Determine the [X, Y] coordinate at the center of the cell enclosing the given text.  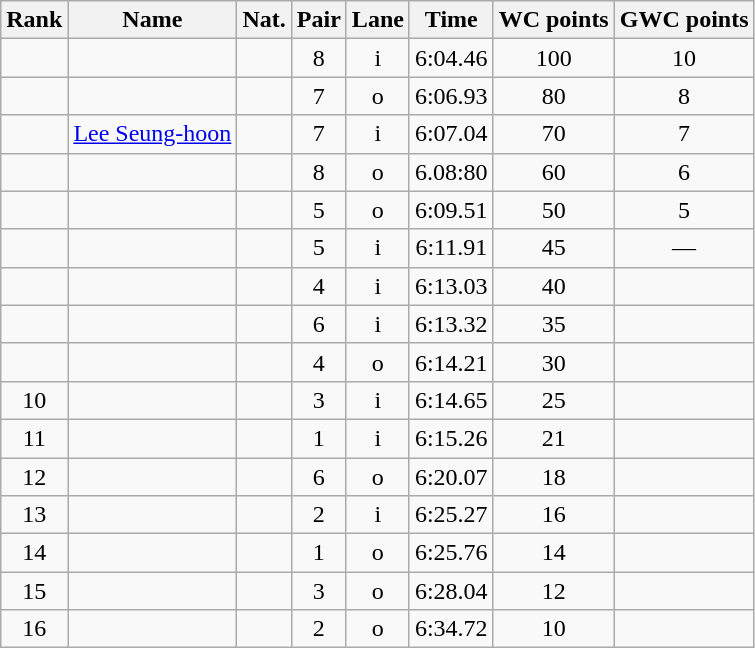
45 [554, 248]
6:20.07 [451, 477]
18 [554, 477]
80 [554, 96]
Pair [318, 20]
— [684, 248]
60 [554, 172]
Lee Seung-hoon [152, 134]
GWC points [684, 20]
50 [554, 210]
6:25.27 [451, 515]
70 [554, 134]
6:25.76 [451, 553]
35 [554, 324]
6:15.26 [451, 438]
30 [554, 362]
6:14.21 [451, 362]
25 [554, 400]
6:04.46 [451, 58]
6:09.51 [451, 210]
100 [554, 58]
11 [34, 438]
6:13.03 [451, 286]
Name [152, 20]
40 [554, 286]
6:14.65 [451, 400]
Time [451, 20]
6:11.91 [451, 248]
13 [34, 515]
21 [554, 438]
6:06.93 [451, 96]
6:28.04 [451, 591]
Rank [34, 20]
6:13.32 [451, 324]
15 [34, 591]
6:34.72 [451, 629]
Lane [378, 20]
6.08:80 [451, 172]
6:07.04 [451, 134]
Nat. [264, 20]
WC points [554, 20]
